Return the (x, y) coordinate for the center point of the cell that contains the specified text.  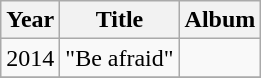
2014 (30, 58)
Album (220, 20)
"Be afraid" (120, 58)
Year (30, 20)
Title (120, 20)
